For the text-containing cell, return its midpoint in [X, Y] coordinate format. 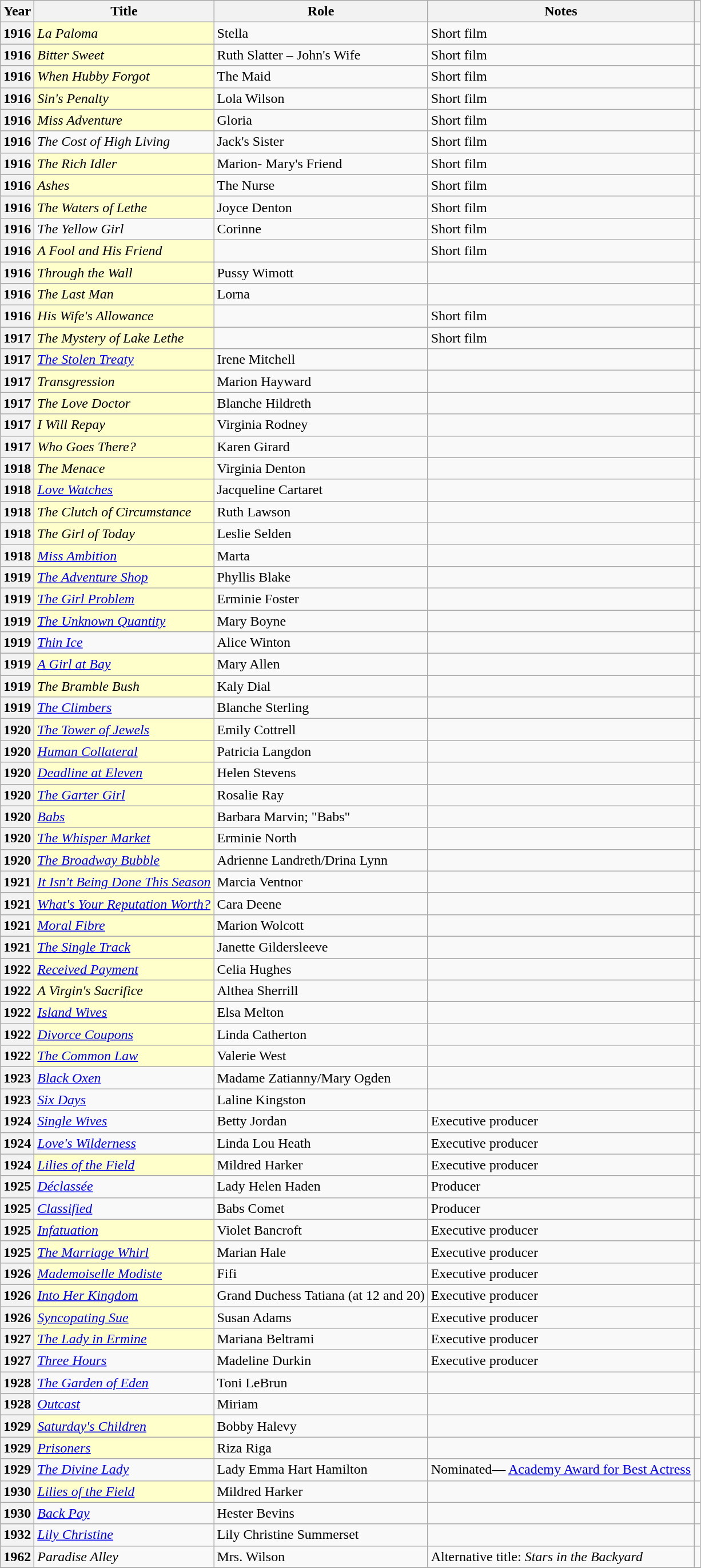
Barbara Marvin; "Babs" [321, 817]
Patricia Langdon [321, 751]
Linda Lou Heath [321, 1143]
Nominated— Academy Award for Best Actress [560, 1470]
Madeline Durkin [321, 1361]
Into Her Kingdom [124, 1295]
Marian Hale [321, 1252]
Love's Wilderness [124, 1143]
Marion- Mary's Friend [321, 164]
Alice Winton [321, 643]
Six Days [124, 1100]
The Whisper Market [124, 838]
The Divine Lady [124, 1470]
The Lady in Ermine [124, 1339]
When Hubby Forgot [124, 77]
Lola Wilson [321, 98]
A Girl at Bay [124, 664]
Blanche Hildreth [321, 403]
Blanche Sterling [321, 708]
Single Wives [124, 1121]
His Wife's Allowance [124, 316]
Human Collateral [124, 751]
Love Watches [124, 490]
Outcast [124, 1404]
Who Goes There? [124, 447]
Bitter Sweet [124, 55]
Madame Zatianny/Mary Ogden [321, 1078]
The Climbers [124, 708]
Mrs. Wilson [321, 1557]
Divorce Coupons [124, 1034]
Alternative title: Stars in the Backyard [560, 1557]
A Virgin's Sacrifice [124, 991]
Mariana Beltrami [321, 1339]
Mademoiselle Modiste [124, 1273]
The Last Man [124, 295]
Lady Emma Hart Hamilton [321, 1470]
The Rich Idler [124, 164]
The Love Doctor [124, 403]
The Garter Girl [124, 795]
Gloria [321, 120]
Emily Cottrell [321, 730]
The Menace [124, 468]
Laline Kingston [321, 1100]
I Will Repay [124, 425]
Corinne [321, 229]
Miss Ambition [124, 555]
Role [321, 11]
Transgression [124, 381]
Janette Gildersleeve [321, 947]
Elsa Melton [321, 1013]
Syncopating Sue [124, 1317]
Marion Hayward [321, 381]
The Girl of Today [124, 534]
Joyce Denton [321, 207]
La Paloma [124, 33]
Saturday's Children [124, 1426]
Notes [560, 11]
Babs [124, 817]
Ruth Slatter – John's Wife [321, 55]
Betty Jordan [321, 1121]
Lily Christine Summerset [321, 1535]
Black Oxen [124, 1078]
Through the Wall [124, 273]
1932 [17, 1535]
The Unknown Quantity [124, 620]
Helen Stevens [321, 773]
The Marriage Whirl [124, 1252]
It Isn't Being Done This Season [124, 882]
Rosalie Ray [321, 795]
Ruth Lawson [321, 512]
Violet Bancroft [321, 1230]
Lily Christine [124, 1535]
The Broadway Bubble [124, 860]
Paradise Alley [124, 1557]
Leslie Selden [321, 534]
Pussy Wimott [321, 273]
The Garden of Eden [124, 1383]
Island Wives [124, 1013]
Fifi [321, 1273]
A Fool and His Friend [124, 250]
Riza Riga [321, 1448]
Erminie Foster [321, 599]
The Cost of High Living [124, 142]
Marion Wolcott [321, 925]
Erminie North [321, 838]
Toni LeBrun [321, 1383]
Linda Catherton [321, 1034]
Mary Allen [321, 664]
Valerie West [321, 1056]
Cara Deene [321, 904]
Babs Comet [321, 1208]
The Tower of Jewels [124, 730]
Marta [321, 555]
Jack's Sister [321, 142]
The Bramble Bush [124, 686]
Sin's Penalty [124, 98]
Back Pay [124, 1513]
Year [17, 11]
Received Payment [124, 969]
Miriam [321, 1404]
The Nurse [321, 185]
The Waters of Lethe [124, 207]
Karen Girard [321, 447]
Ashes [124, 185]
What's Your Reputation Worth? [124, 904]
The Mystery of Lake Lethe [124, 338]
Infatuation [124, 1230]
Hester Bevins [321, 1513]
The Clutch of Circumstance [124, 512]
Stella [321, 33]
Three Hours [124, 1361]
The Maid [321, 77]
Moral Fibre [124, 925]
Susan Adams [321, 1317]
The Adventure Shop [124, 577]
The Stolen Treaty [124, 360]
Bobby Halevy [321, 1426]
Title [124, 11]
Lorna [321, 295]
1962 [17, 1557]
Déclassée [124, 1187]
Mary Boyne [321, 620]
Virginia Denton [321, 468]
Lady Helen Haden [321, 1187]
The Common Law [124, 1056]
The Girl Problem [124, 599]
Deadline at Eleven [124, 773]
Virginia Rodney [321, 425]
Celia Hughes [321, 969]
Grand Duchess Tatiana (at 12 and 20) [321, 1295]
The Yellow Girl [124, 229]
Classified [124, 1208]
Althea Sherrill [321, 991]
Irene Mitchell [321, 360]
Prisoners [124, 1448]
Marcia Ventnor [321, 882]
Phyllis Blake [321, 577]
The Single Track [124, 947]
Kaly Dial [321, 686]
Thin Ice [124, 643]
Miss Adventure [124, 120]
Jacqueline Cartaret [321, 490]
Adrienne Landreth/Drina Lynn [321, 860]
